Determine the (X, Y) coordinate at the center of the cell enclosing the given text.  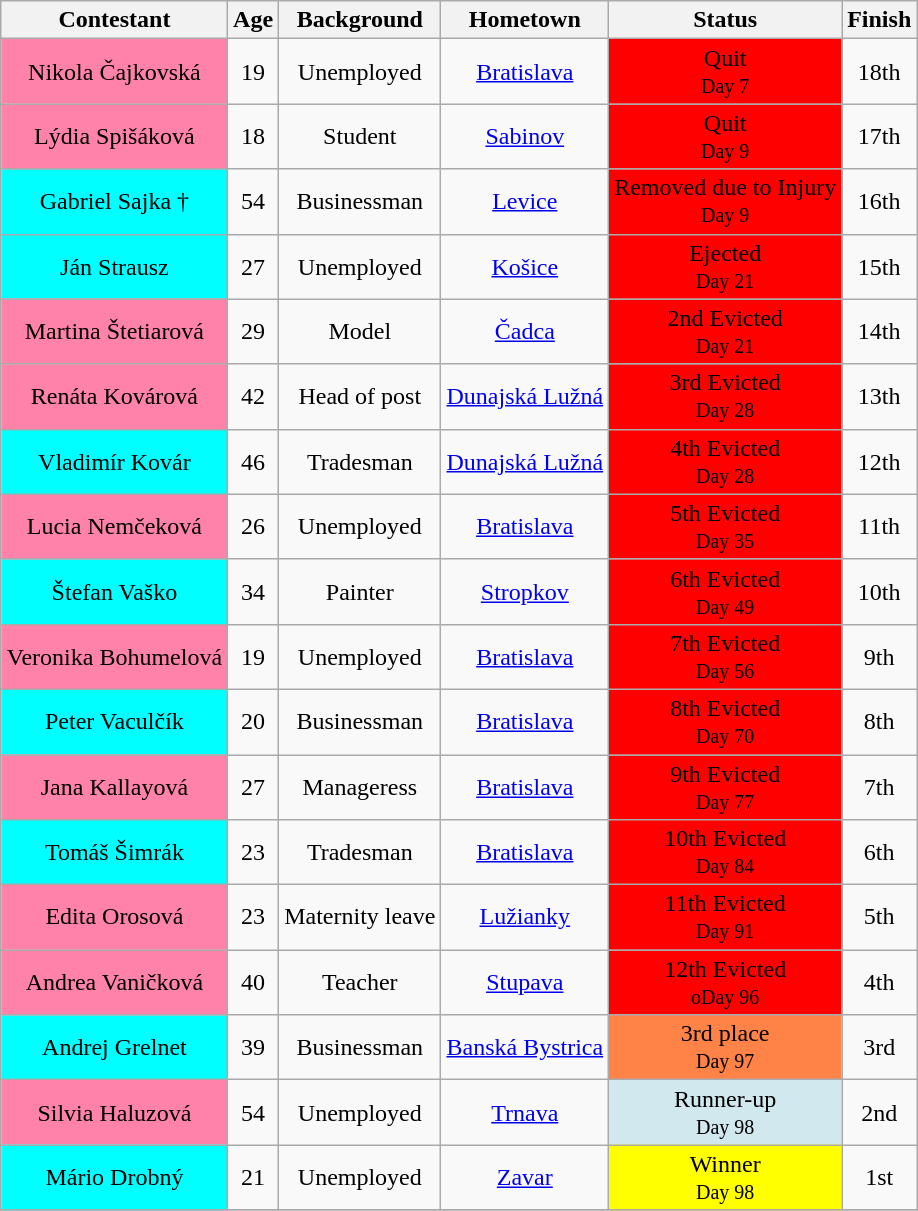
Trnava (525, 1112)
12th (880, 462)
Runner-upDay 98 (726, 1112)
Age (254, 20)
Levice (525, 202)
18th (880, 72)
21 (254, 1178)
Peter Vaculčík (114, 722)
Martina Štetiarová (114, 332)
Background (360, 20)
Status (726, 20)
15th (880, 266)
1st (880, 1178)
29 (254, 332)
Veronika Bohumelová (114, 656)
17th (880, 136)
6th (880, 852)
3rd placeDay 97 (726, 1048)
Renáta Kovárová (114, 396)
Sabinov (525, 136)
Removed due to InjuryDay 9 (726, 202)
Mário Drobný (114, 1178)
Andrej Grelnet (114, 1048)
39 (254, 1048)
Nikola Čajkovská (114, 72)
Teacher (360, 982)
Lužianky (525, 918)
Tomáš Šimrák (114, 852)
2nd EvictedDay 21 (726, 332)
9th (880, 656)
Lýdia Spišáková (114, 136)
7th EvictedDay 56 (726, 656)
26 (254, 526)
4th (880, 982)
WinnerDay 98 (726, 1178)
9th EvictedDay 77 (726, 786)
EjectedDay 21 (726, 266)
2nd (880, 1112)
Ján Strausz (114, 266)
10th (880, 592)
QuitDay 7 (726, 72)
11th (880, 526)
18 (254, 136)
40 (254, 982)
7th (880, 786)
Finish (880, 20)
Lucia Nemčeková (114, 526)
Maternity leave (360, 918)
Banská Bystrica (525, 1048)
8th EvictedDay 70 (726, 722)
Čadca (525, 332)
3rd (880, 1048)
6th EvictedDay 49 (726, 592)
8th (880, 722)
Hometown (525, 20)
4th EvictedDay 28 (726, 462)
Contestant (114, 20)
Zavar (525, 1178)
Gabriel Sajka † (114, 202)
Košice (525, 266)
Jana Kallayová (114, 786)
3rd EvictedDay 28 (726, 396)
Painter (360, 592)
5th EvictedDay 35 (726, 526)
Head of post (360, 396)
Silvia Haluzová (114, 1112)
13th (880, 396)
Andrea Vaničková (114, 982)
Manageress (360, 786)
10th EvictedDay 84 (726, 852)
42 (254, 396)
14th (880, 332)
5th (880, 918)
46 (254, 462)
Vladimír Kovár (114, 462)
16th (880, 202)
Student (360, 136)
Stropkov (525, 592)
Model (360, 332)
11th EvictedDay 91 (726, 918)
Edita Orosová (114, 918)
34 (254, 592)
Štefan Vaško (114, 592)
20 (254, 722)
12th EvictedoDay 96 (726, 982)
QuitDay 9 (726, 136)
Stupava (525, 982)
